Identify which cell holds the provided text, then report its (x, y) central coordinate. 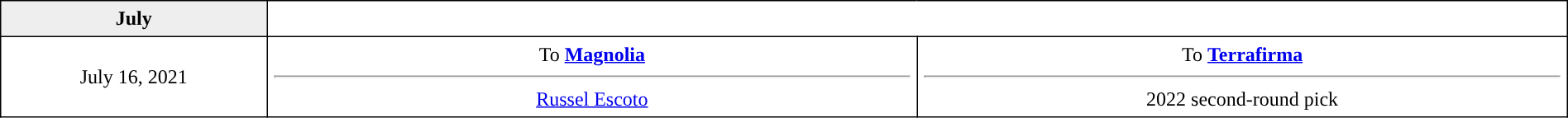
July 16, 2021 (134, 77)
To MagnoliaRussel Escoto (592, 77)
To Terrafirma2022 second-round pick (1242, 77)
July (134, 19)
